Pinpoint the cell where the given text exists, returning its (x, y) midpoint coordinate. 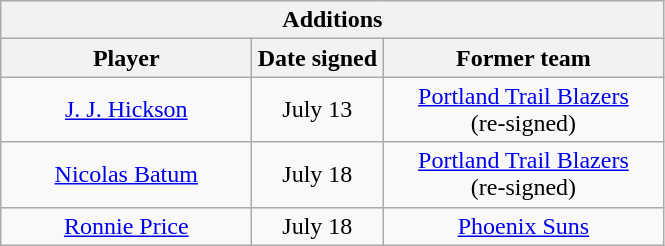
Date signed (318, 58)
Player (126, 58)
Nicolas Batum (126, 174)
Former team (524, 58)
July 13 (318, 110)
J. J. Hickson (126, 110)
Phoenix Suns (524, 226)
Additions (332, 20)
Ronnie Price (126, 226)
